Output the [X, Y] coordinate of the center of the cell containing the given text.  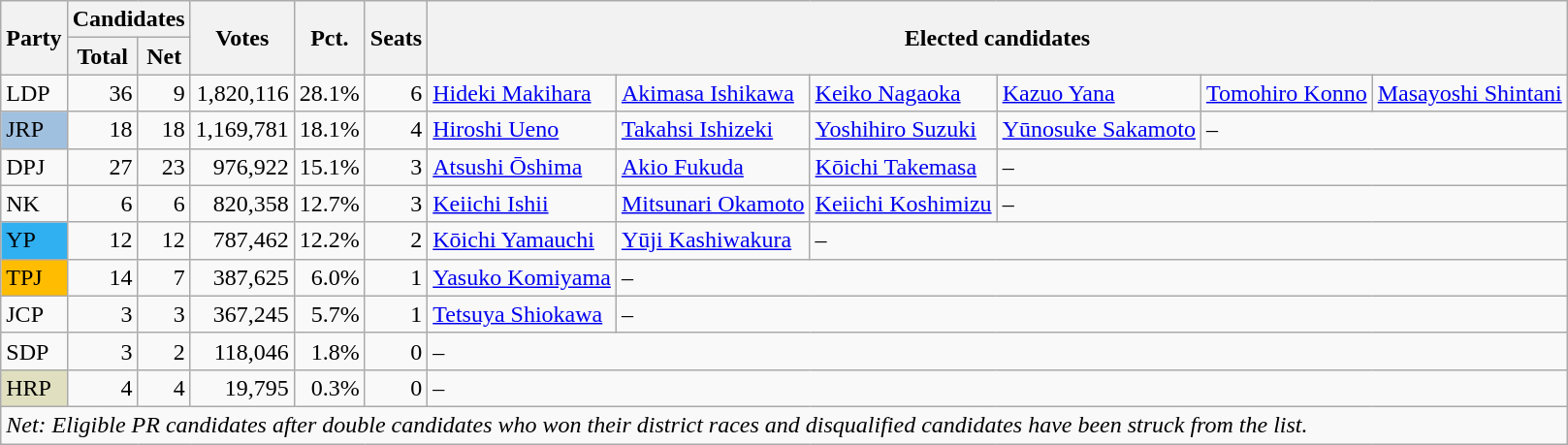
Net: Eligible PR candidates after double candidates who won their district races and disqualified candidates have been struck from the list. [784, 425]
JCP [34, 314]
Keiko Nagaoka [904, 93]
Total [103, 56]
1.8% [330, 351]
Net [164, 56]
SDP [34, 351]
Candidates [128, 19]
787,462 [242, 240]
36 [103, 93]
HRP [34, 388]
23 [164, 167]
Tomohiro Konno [1286, 93]
YP [34, 240]
Atsushi Ōshima [522, 167]
Kōichi Takemasa [904, 167]
Votes [242, 38]
14 [103, 277]
Hideki Makihara [522, 93]
JRP [34, 130]
Hiroshi Ueno [522, 130]
Mitsunari Okamoto [713, 204]
NK [34, 204]
0.3% [330, 388]
28.1% [330, 93]
Keiichi Koshimizu [904, 204]
Yūnosuke Sakamoto [1099, 130]
18.1% [330, 130]
6.0% [330, 277]
5.7% [330, 314]
12.7% [330, 204]
DPJ [34, 167]
1,169,781 [242, 130]
Yūji Kashiwakura [713, 240]
Yoshihiro Suzuki [904, 130]
1,820,116 [242, 93]
TPJ [34, 277]
Party [34, 38]
9 [164, 93]
12.2% [330, 240]
19,795 [242, 388]
7 [164, 277]
Keiichi Ishii [522, 204]
Seats [396, 38]
Elected candidates [998, 38]
Kazuo Yana [1099, 93]
Kōichi Yamauchi [522, 240]
820,358 [242, 204]
Yasuko Komiyama [522, 277]
15.1% [330, 167]
Pct. [330, 38]
387,625 [242, 277]
Masayoshi Shintani [1470, 93]
Tetsuya Shiokawa [522, 314]
Akimasa Ishikawa [713, 93]
Takahsi Ishizeki [713, 130]
118,046 [242, 351]
LDP [34, 93]
367,245 [242, 314]
976,922 [242, 167]
27 [103, 167]
Akio Fukuda [713, 167]
